Identify which cell holds the provided text, then report its [x, y] central coordinate. 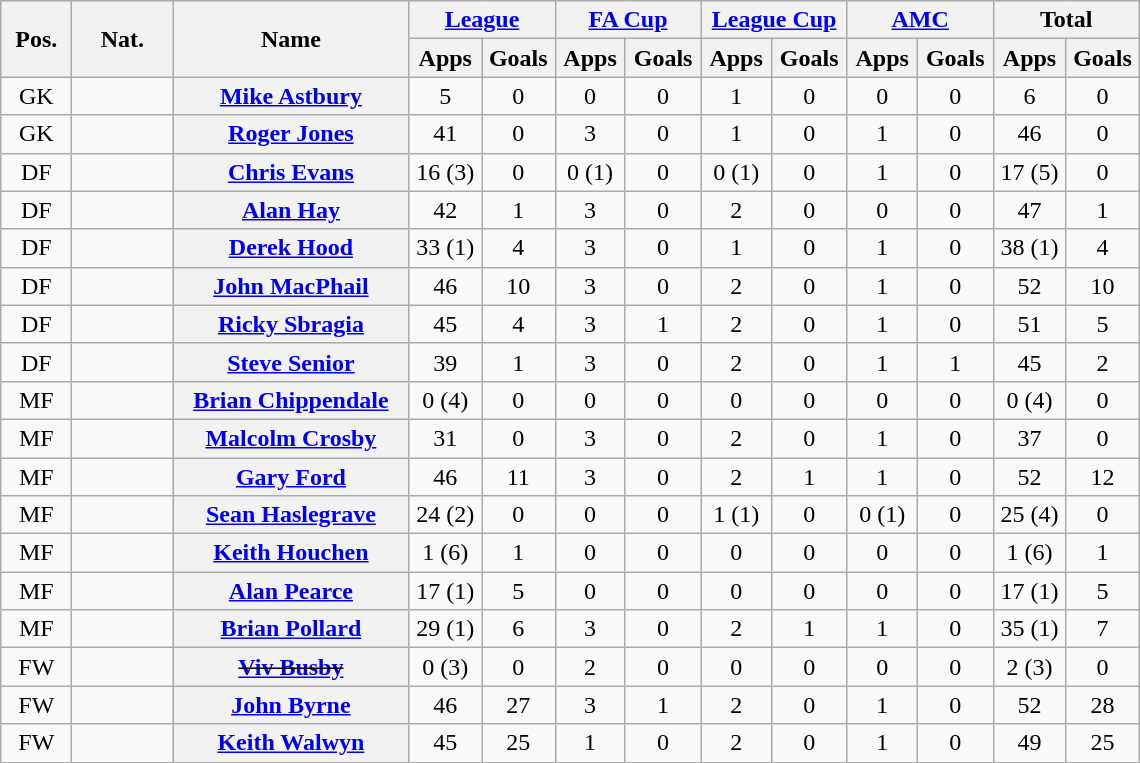
Viv Busby [291, 667]
7 [1102, 629]
35 (1) [1030, 629]
Name [291, 39]
Brian Pollard [291, 629]
31 [446, 438]
League Cup [774, 20]
Mike Astbury [291, 96]
John MacPhail [291, 286]
38 (1) [1030, 248]
Keith Walwyn [291, 743]
49 [1030, 743]
1 (1) [736, 515]
Sean Haslegrave [291, 515]
Pos. [36, 39]
27 [518, 705]
League [482, 20]
29 (1) [446, 629]
Nat. [122, 39]
51 [1030, 324]
Alan Hay [291, 210]
42 [446, 210]
28 [1102, 705]
Roger Jones [291, 134]
FA Cup [628, 20]
47 [1030, 210]
16 (3) [446, 172]
Gary Ford [291, 477]
Alan Pearce [291, 591]
Brian Chippendale [291, 400]
37 [1030, 438]
Keith Houchen [291, 553]
24 (2) [446, 515]
Malcolm Crosby [291, 438]
John Byrne [291, 705]
12 [1102, 477]
Total [1066, 20]
11 [518, 477]
0 (3) [446, 667]
17 (5) [1030, 172]
Chris Evans [291, 172]
41 [446, 134]
25 (4) [1030, 515]
2 (3) [1030, 667]
AMC [920, 20]
39 [446, 362]
Ricky Sbragia [291, 324]
Steve Senior [291, 362]
Derek Hood [291, 248]
33 (1) [446, 248]
